Identify which cell holds the provided text, then report its [x, y] central coordinate. 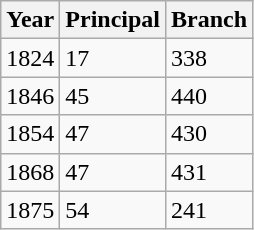
1854 [30, 134]
Branch [210, 20]
431 [210, 172]
430 [210, 134]
440 [210, 96]
241 [210, 210]
54 [113, 210]
45 [113, 96]
1875 [30, 210]
1868 [30, 172]
Principal [113, 20]
338 [210, 58]
17 [113, 58]
1824 [30, 58]
1846 [30, 96]
Year [30, 20]
